Pinpoint the cell where the given text exists, returning its [x, y] midpoint coordinate. 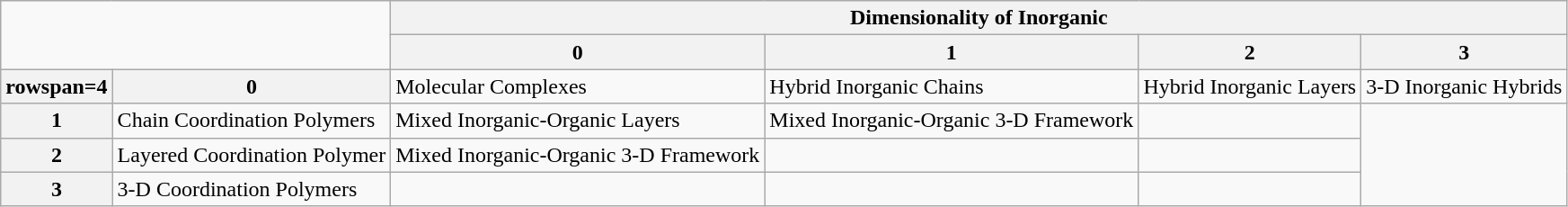
3-D Inorganic Hybrids [1465, 86]
3-D Coordination Polymers [252, 189]
Hybrid Inorganic Layers [1250, 86]
Molecular Complexes [578, 86]
Dimensionality of Inorganic [979, 18]
Layered Coordination Polymer [252, 155]
Chain Coordination Polymers [252, 121]
Mixed Inorganic-Organic Layers [578, 121]
Hybrid Inorganic Chains [952, 86]
rowspan=4 [57, 86]
